Scan for the cell matching the given text and deliver its [X, Y] coordinate at center. 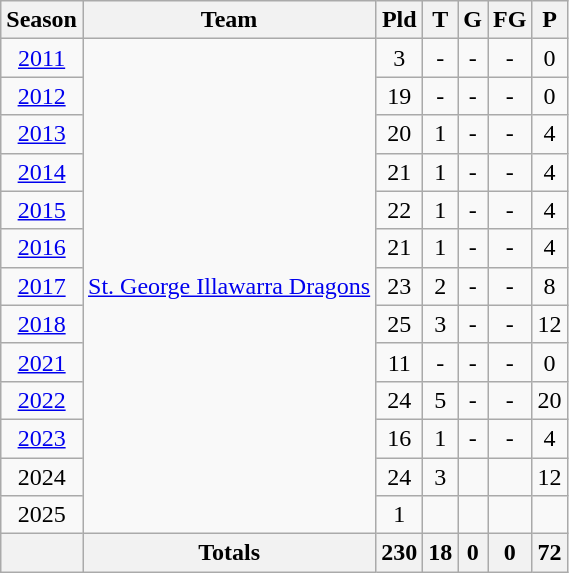
23 [400, 286]
2011 [42, 58]
2 [440, 286]
Team [228, 20]
18 [440, 553]
2021 [42, 362]
2013 [42, 134]
25 [400, 324]
2018 [42, 324]
19 [400, 96]
230 [400, 553]
5 [440, 400]
2014 [42, 172]
2015 [42, 210]
Pld [400, 20]
8 [550, 286]
2022 [42, 400]
G [473, 20]
P [550, 20]
22 [400, 210]
2012 [42, 96]
St. George Illawarra Dragons [228, 286]
16 [400, 438]
FG [510, 20]
T [440, 20]
Season [42, 20]
2025 [42, 515]
2023 [42, 438]
Totals [228, 553]
72 [550, 553]
2024 [42, 477]
2017 [42, 286]
11 [400, 362]
2016 [42, 248]
